Determine the (X, Y) coordinate at the center of the cell enclosing the given text.  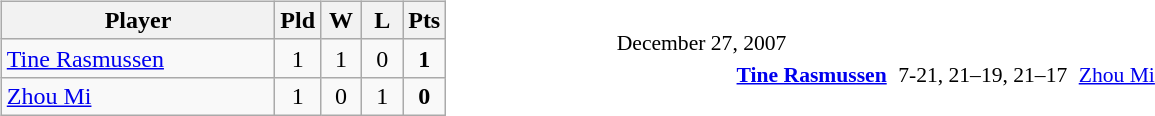
W (342, 20)
Pts (424, 20)
L (382, 20)
Zhou Mi (138, 96)
Pld (298, 20)
7-21, 21–19, 21–17 (982, 74)
Player (138, 20)
